Identify which cell holds the provided text, then report its (X, Y) central coordinate. 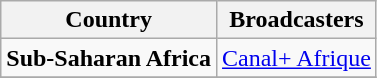
Country (109, 20)
Broadcasters (297, 20)
Canal+ Afrique (297, 58)
Sub-Saharan Africa (109, 58)
